Return the (X, Y) coordinate for the center point of the cell that contains the specified text.  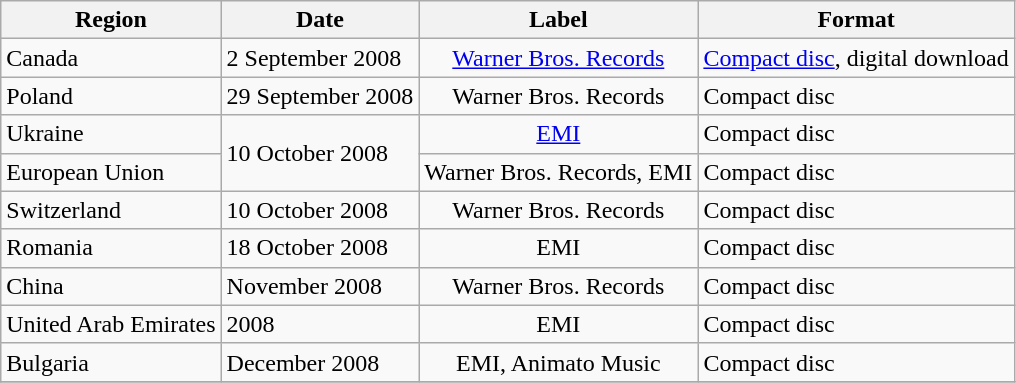
Poland (111, 96)
Compact disc, digital download (856, 58)
Date (320, 20)
Region (111, 20)
November 2008 (320, 286)
Bulgaria (111, 362)
2008 (320, 324)
29 September 2008 (320, 96)
18 October 2008 (320, 248)
Romania (111, 248)
Canada (111, 58)
Format (856, 20)
Warner Bros. Records, EMI (558, 172)
China (111, 286)
Ukraine (111, 134)
Label (558, 20)
European Union (111, 172)
Switzerland (111, 210)
December 2008 (320, 362)
2 September 2008 (320, 58)
United Arab Emirates (111, 324)
EMI, Animato Music (558, 362)
